Scan for the cell matching the given text and deliver its [X, Y] coordinate at center. 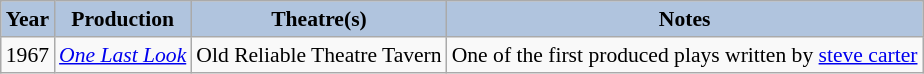
Year [28, 19]
Old Reliable Theatre Tavern [318, 55]
1967 [28, 55]
Notes [685, 19]
One of the first produced plays written by steve carter [685, 55]
Theatre(s) [318, 19]
Production [122, 19]
One Last Look [122, 55]
